Identify which cell holds the provided text, then report its [x, y] central coordinate. 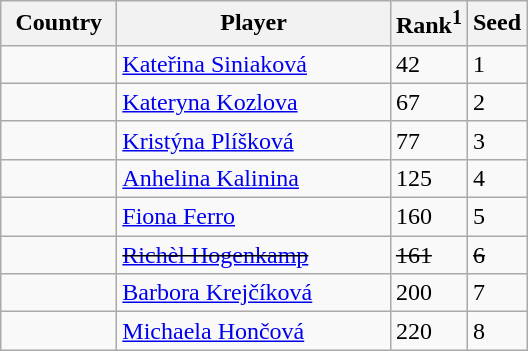
4 [496, 178]
Fiona Ferro [254, 217]
5 [496, 217]
125 [428, 178]
Anhelina Kalinina [254, 178]
42 [428, 64]
2 [496, 102]
Barbora Krejčíková [254, 293]
200 [428, 293]
Kateryna Kozlova [254, 102]
1 [496, 64]
220 [428, 331]
Michaela Hončová [254, 331]
6 [496, 255]
Kateřina Siniaková [254, 64]
3 [496, 140]
67 [428, 102]
Richèl Hogenkamp [254, 255]
77 [428, 140]
Player [254, 24]
161 [428, 255]
Kristýna Plíšková [254, 140]
Rank1 [428, 24]
7 [496, 293]
Country [59, 24]
160 [428, 217]
8 [496, 331]
Seed [496, 24]
